Capture the cell that displays the provided text and extract its [X, Y] central coordinate. 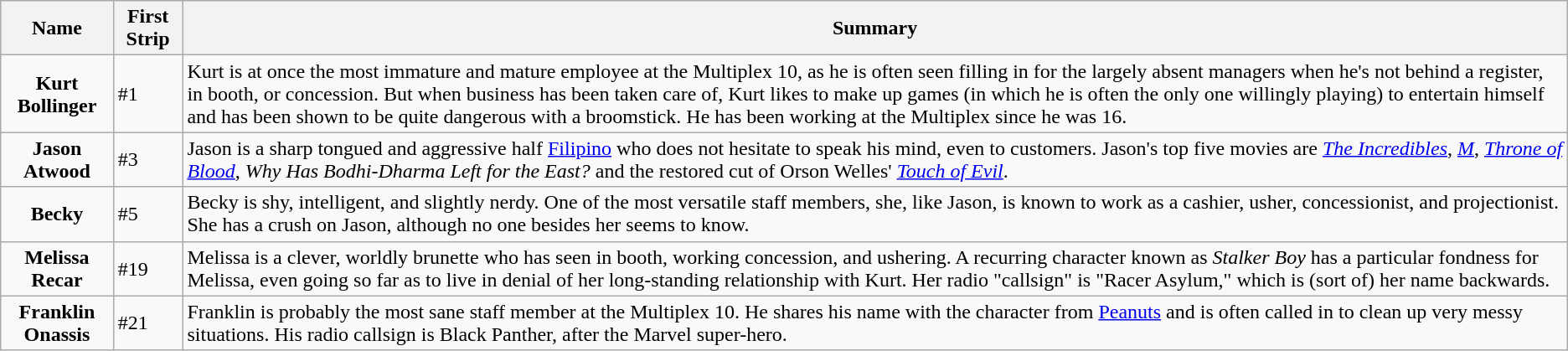
Becky [57, 214]
#21 [147, 323]
First Strip [147, 28]
Jason Atwood [57, 159]
Melissa Recar [57, 268]
#5 [147, 214]
#1 [147, 94]
Franklin Onassis [57, 323]
#19 [147, 268]
Kurt Bollinger [57, 94]
Name [57, 28]
Summary [874, 28]
#3 [147, 159]
